Extract the (X, Y) coordinate from the center of the cell holding the provided text.  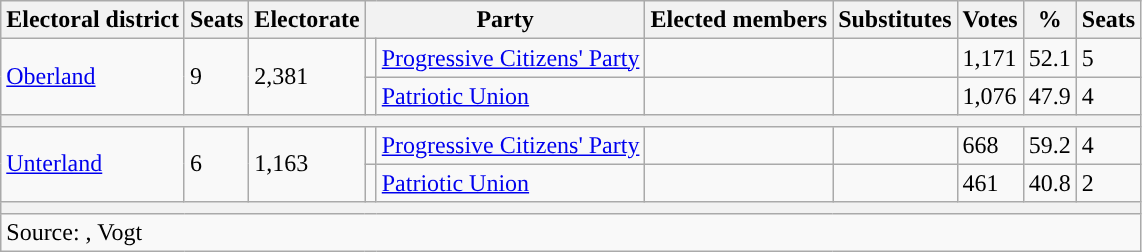
Party (505, 20)
% (1050, 20)
40.8 (1050, 183)
Electoral district (93, 20)
668 (990, 145)
1,076 (990, 96)
1,171 (990, 58)
59.2 (1050, 145)
Unterland (93, 164)
5 (1108, 58)
2 (1108, 183)
1,163 (307, 164)
52.1 (1050, 58)
6 (216, 164)
Votes (990, 20)
Oberland (93, 77)
461 (990, 183)
47.9 (1050, 96)
Substitutes (895, 20)
9 (216, 77)
2,381 (307, 77)
Electorate (307, 20)
Source: , Vogt (571, 232)
Elected members (739, 20)
